Scan for the cell matching the given text and deliver its (x, y) coordinate at center. 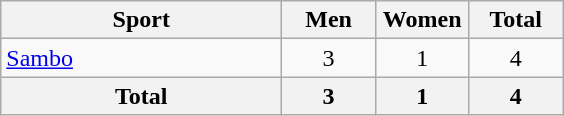
Women (422, 20)
Sambo (142, 58)
Sport (142, 20)
Men (329, 20)
